Return [x, y] of the center of cell containing provided text 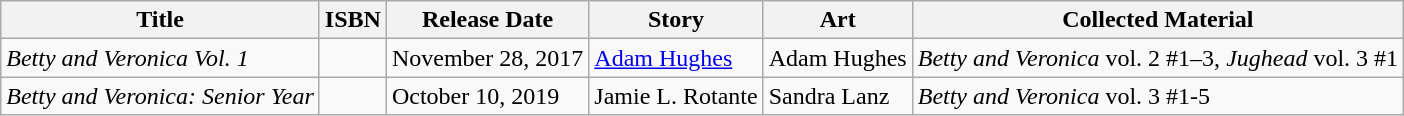
Art [838, 20]
Collected Material [1158, 20]
Betty and Veronica: Senior Year [160, 96]
November 28, 2017 [487, 58]
Story [676, 20]
ISBN [352, 20]
Jamie L. Rotante [676, 96]
Betty and Veronica Vol. 1 [160, 58]
October 10, 2019 [487, 96]
Release Date [487, 20]
Betty and Veronica vol. 3 #1-5 [1158, 96]
Title [160, 20]
Betty and Veronica vol. 2 #1–3, Jughead vol. 3 #1 [1158, 58]
Sandra Lanz [838, 96]
